Identify which cell holds the provided text, then report its (X, Y) central coordinate. 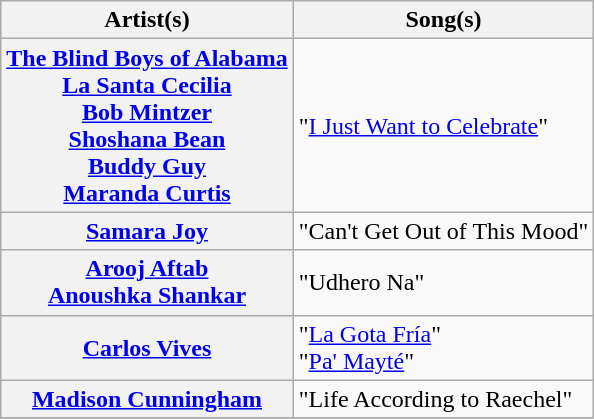
Arooj Aftab Anoushka Shankar (147, 282)
"Can't Get Out of This Mood" (444, 231)
"La Gota Fría" "Pa' Mayté" (444, 348)
"Udhero Na" (444, 282)
Carlos Vives (147, 348)
"Life According to Raechel" (444, 399)
Artist(s) (147, 20)
Madison Cunningham (147, 399)
Song(s) (444, 20)
Samara Joy (147, 231)
"I Just Want to Celebrate" (444, 126)
The Blind Boys of Alabama La Santa Cecilia Bob Mintzer Shoshana Bean Buddy Guy Maranda Curtis (147, 126)
